Detect which cell encompasses the target text, then output its (X, Y) center coordinate. 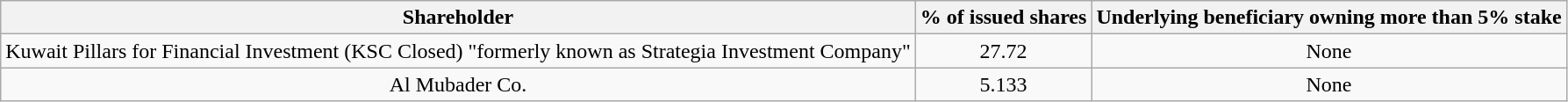
Kuwait Pillars for Financial Investment (KSC Closed) "formerly known as Strategia Investment Company" (458, 51)
% of issued shares (1004, 18)
Underlying beneficiary owning more than 5% stake (1328, 18)
27.72 (1004, 51)
5.133 (1004, 84)
Al Mubader Co. (458, 84)
Shareholder (458, 18)
